From the cell containing the given text, extract its center point as (X, Y) coordinate. 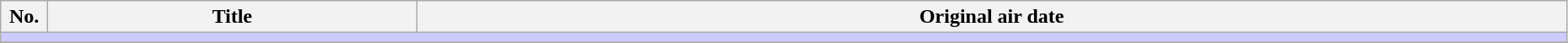
Original air date (992, 17)
Title (232, 17)
No. (24, 17)
